Identify which cell holds the provided text, then report its (x, y) central coordinate. 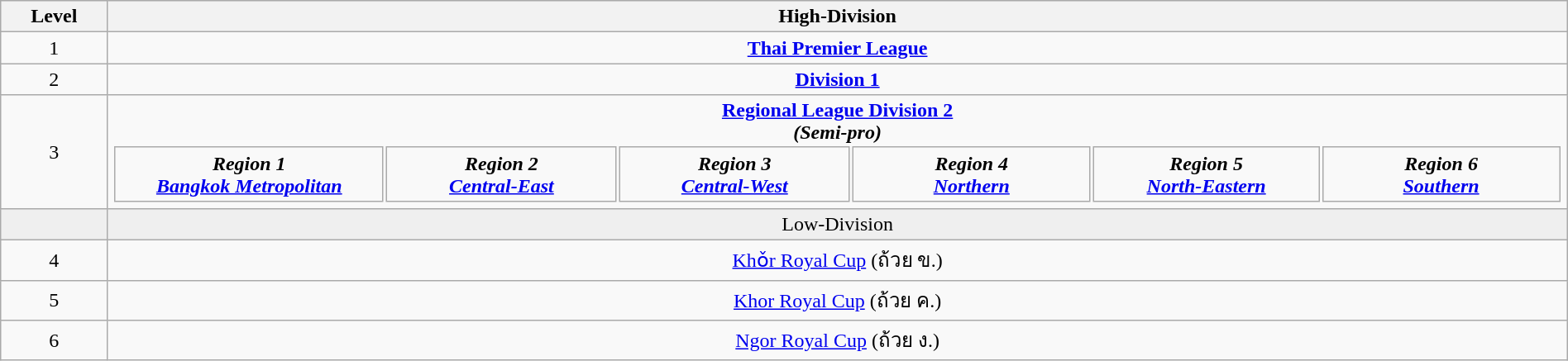
High-Division (837, 17)
4 (55, 261)
Region 2 Central-East (501, 173)
Region 4 Northern (972, 173)
Region 5 North-Eastern (1207, 173)
2 (55, 79)
6 (55, 340)
5 (55, 301)
Region 6 Southern (1441, 173)
Khǒr Royal Cup (ถ้วย ข.) (837, 261)
Thai Premier League (837, 48)
Ngor Royal Cup (ถ้วย ง.) (837, 340)
Region 1 Bangkok Metropolitan (250, 173)
Khor Royal Cup (ถ้วย ค.) (837, 301)
Region 3 Central-West (734, 173)
Level (55, 17)
3 (55, 152)
1 (55, 48)
Low-Division (837, 225)
Division 1 (837, 79)
